For the text-containing cell, return its midpoint in [X, Y] coordinate format. 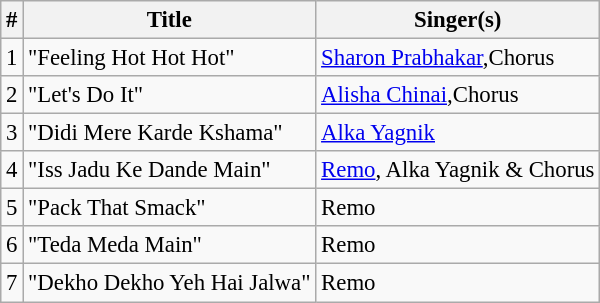
"Iss Jadu Ke Dande Main" [170, 170]
"Feeling Hot Hot Hot" [170, 58]
3 [12, 133]
7 [12, 283]
"Pack That Smack" [170, 208]
2 [12, 95]
Singer(s) [458, 20]
Sharon Prabhakar,Chorus [458, 58]
# [12, 20]
6 [12, 245]
Title [170, 20]
5 [12, 208]
"Dekho Dekho Yeh Hai Jalwa" [170, 283]
"Teda Meda Main" [170, 245]
"Let's Do It" [170, 95]
Alka Yagnik [458, 133]
4 [12, 170]
Remo, Alka Yagnik & Chorus [458, 170]
1 [12, 58]
Alisha Chinai,Chorus [458, 95]
"Didi Mere Karde Kshama" [170, 133]
